Detect which cell encompasses the target text, then output its (X, Y) center coordinate. 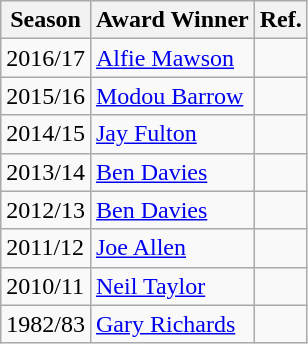
1982/83 (46, 324)
2014/15 (46, 134)
Neil Taylor (172, 286)
Gary Richards (172, 324)
Jay Fulton (172, 134)
Modou Barrow (172, 96)
2013/14 (46, 172)
Season (46, 20)
2011/12 (46, 248)
Joe Allen (172, 248)
2010/11 (46, 286)
2016/17 (46, 58)
Alfie Mawson (172, 58)
Award Winner (172, 20)
2012/13 (46, 210)
Ref. (280, 20)
2015/16 (46, 96)
